Determine the (x, y) coordinate at the center of the cell enclosing the given text.  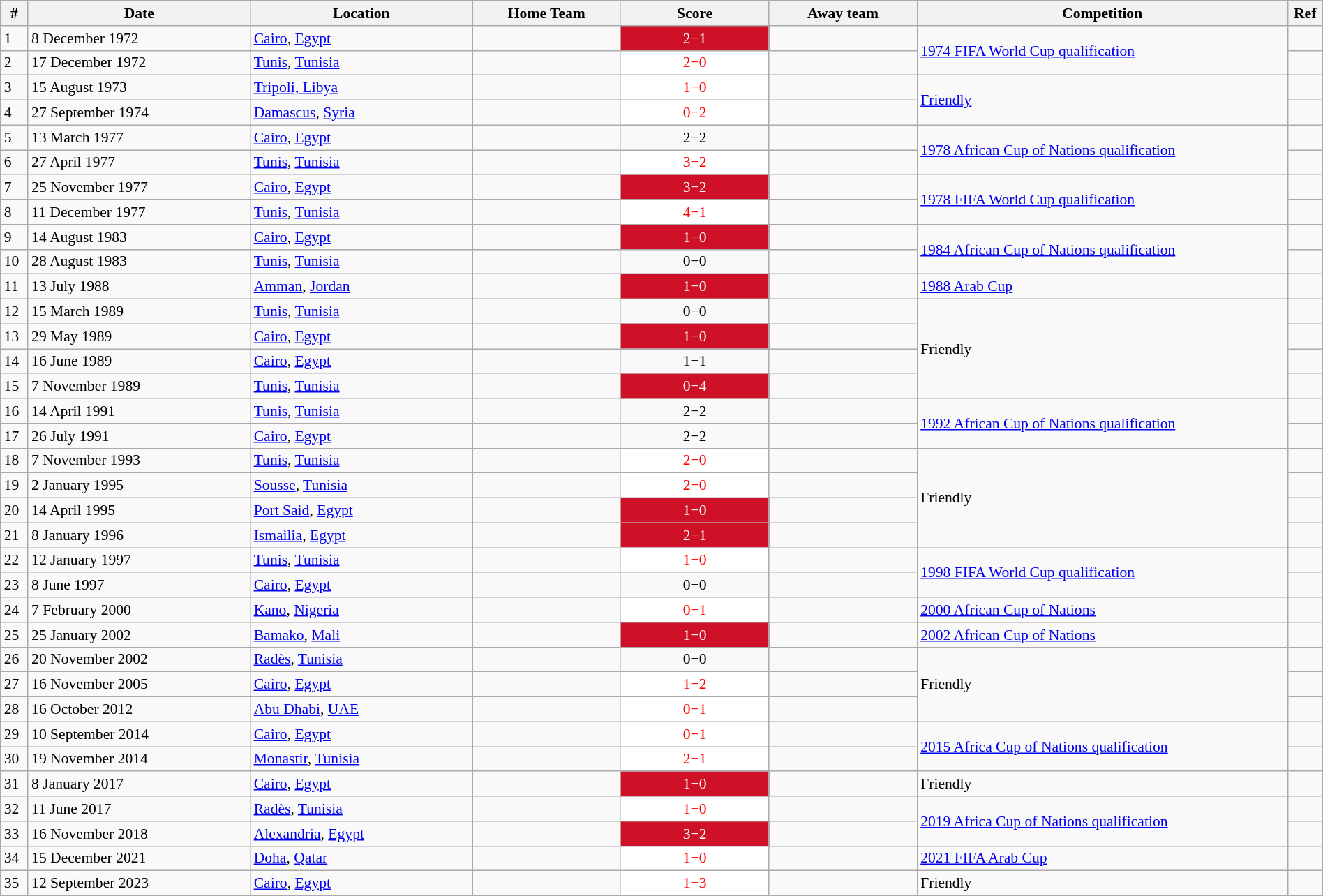
# (14, 13)
26 July 1991 (140, 436)
1−1 (694, 361)
2 (14, 63)
28 (14, 710)
Home Team (546, 13)
Ref (1305, 13)
Ismailia, Egypt (361, 535)
8 June 1997 (140, 585)
4−1 (694, 212)
15 (14, 387)
25 January 2002 (140, 635)
3 (14, 88)
Kano, Nigeria (361, 610)
2015 Africa Cup of Nations qualification (1102, 747)
Date (140, 13)
10 September 2014 (140, 734)
7 November 1993 (140, 461)
15 December 2021 (140, 858)
13 (14, 336)
11 (14, 287)
1−2 (694, 685)
Port Said, Egypt (361, 511)
26 (14, 659)
16 June 1989 (140, 361)
27 April 1977 (140, 163)
25 (14, 635)
7 (14, 188)
19 (14, 486)
29 May 1989 (140, 336)
2002 African Cup of Nations (1102, 635)
7 February 2000 (140, 610)
1984 African Cup of Nations qualification (1102, 250)
Bamako, Mali (361, 635)
2021 FIFA Arab Cup (1102, 858)
23 (14, 585)
Away team (843, 13)
Damascus, Syria (361, 113)
11 December 1977 (140, 212)
6 (14, 163)
27 September 1974 (140, 113)
Doha, Qatar (361, 858)
34 (14, 858)
Abu Dhabi, UAE (361, 710)
32 (14, 809)
Sousse, Tunisia (361, 486)
16 (14, 411)
4 (14, 113)
0−2 (694, 113)
28 August 1983 (140, 262)
12 (14, 312)
33 (14, 834)
2 January 1995 (140, 486)
13 July 1988 (140, 287)
21 (14, 535)
Monastir, Tunisia (361, 759)
1988 Arab Cup (1102, 287)
Tripoli, Libya (361, 88)
16 November 2018 (140, 834)
1992 African Cup of Nations qualification (1102, 423)
8 January 1996 (140, 535)
8 (14, 212)
17 (14, 436)
17 December 1972 (140, 63)
31 (14, 784)
15 August 1973 (140, 88)
29 (14, 734)
Alexandria, Egypt (361, 834)
1998 FIFA World Cup qualification (1102, 572)
25 November 1977 (140, 188)
35 (14, 883)
18 (14, 461)
Competition (1102, 13)
Score (694, 13)
14 April 1995 (140, 511)
0−4 (694, 387)
27 (14, 685)
1978 FIFA World Cup qualification (1102, 200)
15 March 1989 (140, 312)
1978 African Cup of Nations qualification (1102, 149)
1−3 (694, 883)
20 November 2002 (140, 659)
14 August 1983 (140, 237)
12 January 1997 (140, 560)
14 April 1991 (140, 411)
12 September 2023 (140, 883)
7 November 1989 (140, 387)
24 (14, 610)
19 November 2014 (140, 759)
11 June 2017 (140, 809)
8 December 1972 (140, 38)
16 October 2012 (140, 710)
8 January 2017 (140, 784)
14 (14, 361)
2000 African Cup of Nations (1102, 610)
10 (14, 262)
Amman, Jordan (361, 287)
1974 FIFA World Cup qualification (1102, 50)
22 (14, 560)
20 (14, 511)
9 (14, 237)
5 (14, 137)
2019 Africa Cup of Nations qualification (1102, 821)
30 (14, 759)
Location (361, 13)
1 (14, 38)
13 March 1977 (140, 137)
16 November 2005 (140, 685)
